For the text-containing cell, return its midpoint in (X, Y) coordinate format. 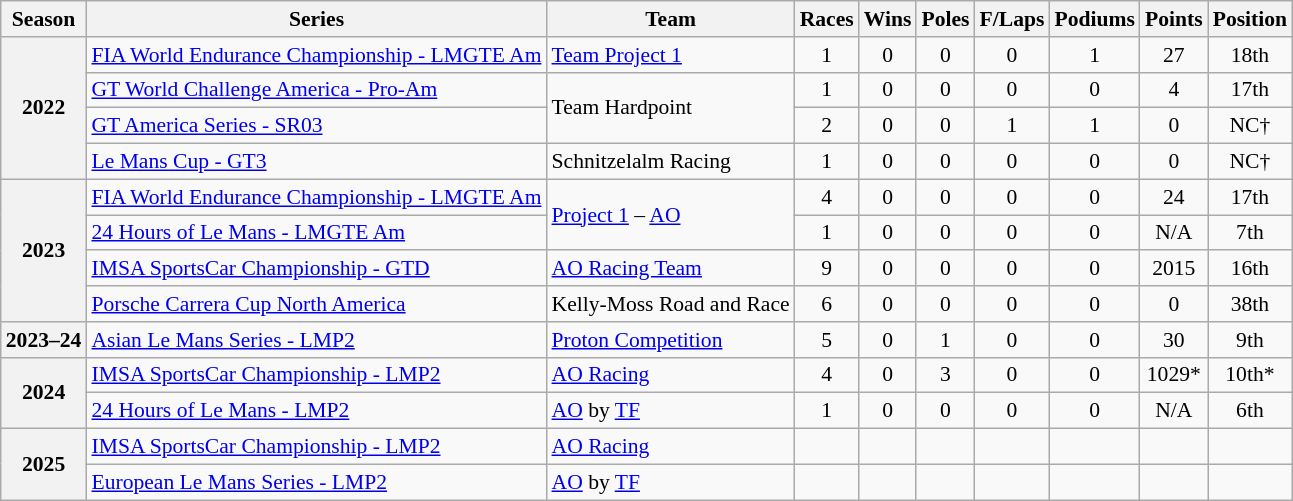
Wins (888, 19)
Project 1 – AO (670, 214)
24 Hours of Le Mans - LMGTE Am (316, 233)
5 (827, 340)
Kelly-Moss Road and Race (670, 304)
2015 (1174, 269)
2 (827, 126)
Position (1250, 19)
Proton Competition (670, 340)
Season (44, 19)
Schnitzelalm Racing (670, 162)
9 (827, 269)
30 (1174, 340)
7th (1250, 233)
2022 (44, 108)
27 (1174, 55)
18th (1250, 55)
Le Mans Cup - GT3 (316, 162)
6th (1250, 411)
Porsche Carrera Cup North America (316, 304)
IMSA SportsCar Championship - GTD (316, 269)
2023–24 (44, 340)
Podiums (1094, 19)
9th (1250, 340)
2025 (44, 464)
Asian Le Mans Series - LMP2 (316, 340)
6 (827, 304)
F/Laps (1012, 19)
38th (1250, 304)
2023 (44, 250)
GT America Series - SR03 (316, 126)
Races (827, 19)
24 Hours of Le Mans - LMP2 (316, 411)
Points (1174, 19)
European Le Mans Series - LMP2 (316, 482)
10th* (1250, 375)
AO Racing Team (670, 269)
Team (670, 19)
Poles (945, 19)
3 (945, 375)
Series (316, 19)
Team Hardpoint (670, 108)
24 (1174, 197)
1029* (1174, 375)
Team Project 1 (670, 55)
GT World Challenge America - Pro-Am (316, 90)
16th (1250, 269)
2024 (44, 392)
